Determine the (X, Y) coordinate at the center of the cell enclosing the given text.  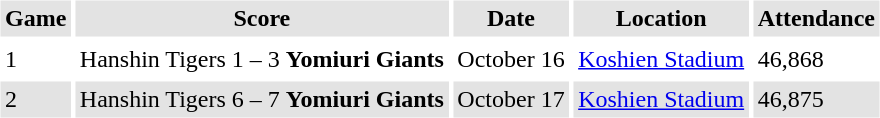
Score (262, 18)
Hanshin Tigers 1 – 3 Yomiuri Giants (262, 59)
1 (35, 59)
October 16 (511, 59)
Attendance (816, 18)
October 17 (511, 100)
Date (511, 18)
46,875 (816, 100)
Location (662, 18)
2 (35, 100)
Hanshin Tigers 6 – 7 Yomiuri Giants (262, 100)
46,868 (816, 59)
Game (35, 18)
